For the text-containing cell, return its midpoint in (x, y) coordinate format. 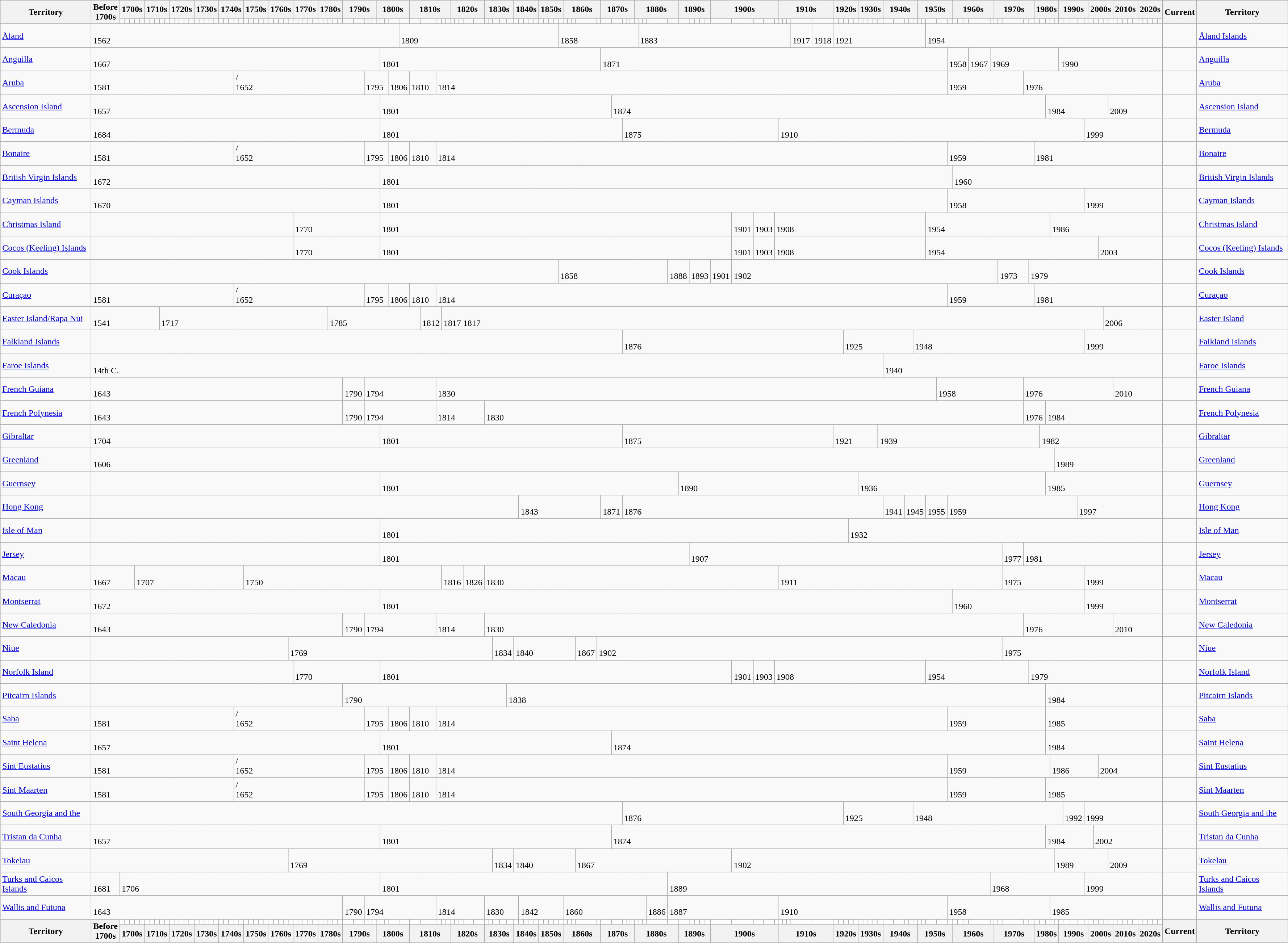
1990 (1111, 59)
1936 (952, 483)
1785 (374, 319)
1890 (769, 483)
1809 (479, 35)
1940 (1023, 366)
1684 (236, 130)
1681 (106, 884)
1887 (723, 908)
Easter Island (1242, 319)
1817 1817 (772, 319)
Åland (46, 35)
1968 (1037, 884)
1982 (1101, 436)
1812 (431, 319)
1977 (1013, 554)
1888 (678, 271)
1541 (125, 319)
Åland Islands (1242, 35)
1911 (890, 577)
1992 (1074, 813)
1955 (937, 507)
1945 (915, 507)
1816 (452, 577)
Easter Island/Rapa Nui (46, 319)
1969 (1024, 59)
1606 (573, 460)
1717 (243, 319)
1842 (541, 908)
1917 (801, 35)
1860 (605, 908)
2006 (1133, 319)
1967 (979, 59)
1886 (657, 908)
2004 (1130, 766)
1907 (845, 554)
1670 (236, 201)
1707 (189, 577)
1838 (776, 695)
1918 (823, 35)
1893 (700, 271)
1843 (560, 507)
2003 (1130, 248)
1939 (959, 436)
1562 (245, 35)
1941 (894, 507)
1883 (714, 35)
1973 (1013, 271)
1932 (1005, 530)
1889 (829, 884)
2002 (1128, 837)
1706 (250, 884)
14th C. (487, 366)
1704 (236, 436)
1997 (1120, 507)
1750 (343, 577)
1826 (474, 577)
